Capture the cell that displays the provided text and extract its [X, Y] central coordinate. 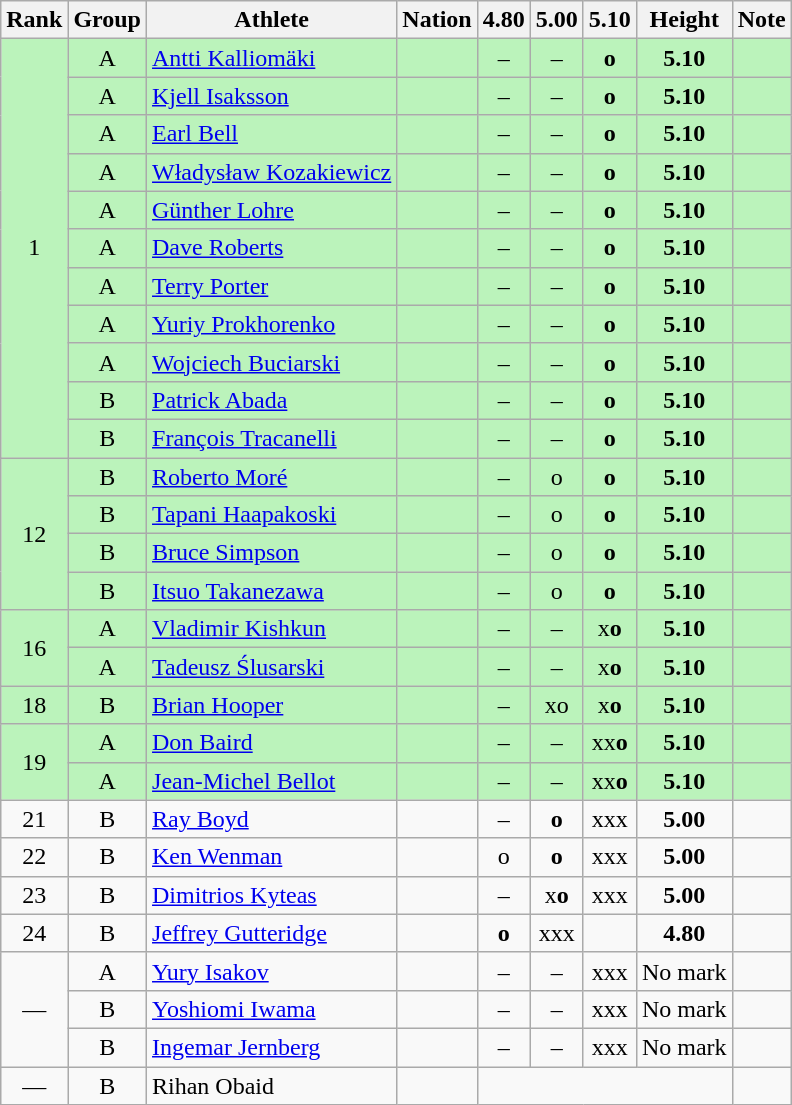
Wojciech Buciarski [272, 362]
Itsuo Takanezawa [272, 591]
Tadeusz Ślusarski [272, 667]
Yuriy Prokhorenko [272, 324]
Günther Lohre [272, 210]
21 [34, 819]
Brian Hooper [272, 705]
Group [108, 20]
Rihan Obaid [272, 1085]
16 [34, 648]
Dave Roberts [272, 248]
22 [34, 857]
Tapani Haapakoski [272, 515]
Rank [34, 20]
Jeffrey Gutteridge [272, 933]
Athlete [272, 20]
12 [34, 534]
Roberto Moré [272, 477]
23 [34, 895]
Height [684, 20]
Ingemar Jernberg [272, 1047]
19 [34, 762]
Yoshiomi Iwama [272, 1009]
Note [762, 20]
Vladimir Kishkun [272, 629]
Antti Kalliomäki [272, 58]
Jean-Michel Bellot [272, 781]
Patrick Abada [272, 400]
Don Baird [272, 743]
24 [34, 933]
Władysław Kozakiewicz [272, 172]
18 [34, 705]
1 [34, 248]
François Tracanelli [272, 438]
Earl Bell [272, 134]
Ken Wenman [272, 857]
Nation [437, 20]
Terry Porter [272, 286]
Ray Boyd [272, 819]
Dimitrios Kyteas [272, 895]
Kjell Isaksson [272, 96]
Yury Isakov [272, 971]
Bruce Simpson [272, 553]
